Return the (X, Y) coordinate for the center point of the cell that contains the specified text.  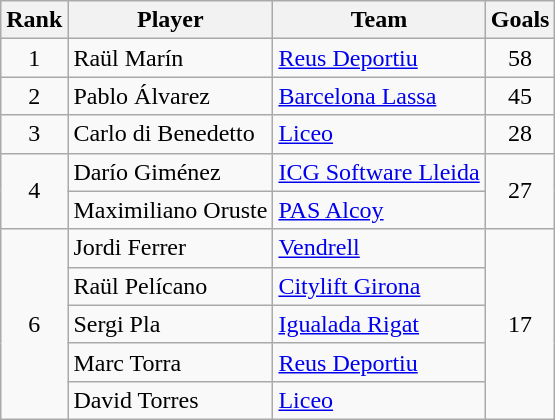
4 (34, 191)
Goals (520, 20)
Jordi Ferrer (170, 248)
Citylift Girona (379, 286)
3 (34, 134)
45 (520, 96)
Raül Pelícano (170, 286)
PAS Alcoy (379, 210)
Barcelona Lassa (379, 96)
28 (520, 134)
Carlo di Benedetto (170, 134)
Igualada Rigat (379, 324)
ICG Software Lleida (379, 172)
Rank (34, 20)
Vendrell (379, 248)
17 (520, 324)
Maximiliano Oruste (170, 210)
Player (170, 20)
27 (520, 191)
1 (34, 58)
Team (379, 20)
Marc Torra (170, 362)
58 (520, 58)
Sergi Pla (170, 324)
2 (34, 96)
David Torres (170, 400)
Pablo Álvarez (170, 96)
6 (34, 324)
Darío Giménez (170, 172)
Raül Marín (170, 58)
